Locate the cell with the specified text and output its [x, y] center coordinate. 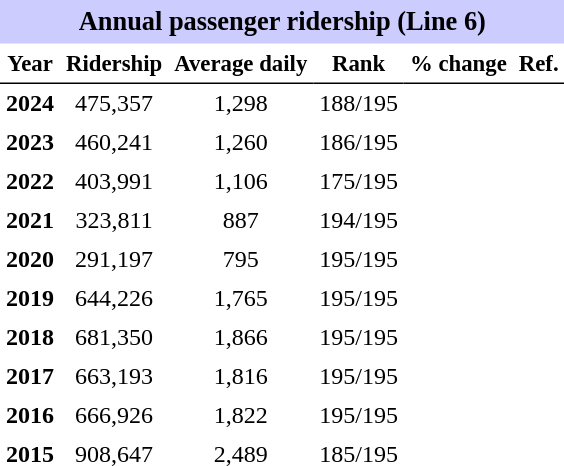
188/195 [358, 104]
1,866 [240, 338]
2019 [30, 298]
2020 [30, 260]
% change [458, 64]
2023 [30, 142]
1,816 [240, 376]
887 [240, 220]
644,226 [114, 298]
403,991 [114, 182]
2024 [30, 104]
681,350 [114, 338]
666,926 [114, 416]
1,298 [240, 104]
1,106 [240, 182]
194/195 [358, 220]
323,811 [114, 220]
186/195 [358, 142]
291,197 [114, 260]
663,193 [114, 376]
175/195 [358, 182]
2017 [30, 376]
1,822 [240, 416]
460,241 [114, 142]
Year [30, 64]
2022 [30, 182]
Average daily [240, 64]
2018 [30, 338]
2016 [30, 416]
795 [240, 260]
2021 [30, 220]
Ridership [114, 64]
1,765 [240, 298]
Rank [358, 64]
475,357 [114, 104]
1,260 [240, 142]
